Identify which cell holds the provided text, then report its [X, Y] central coordinate. 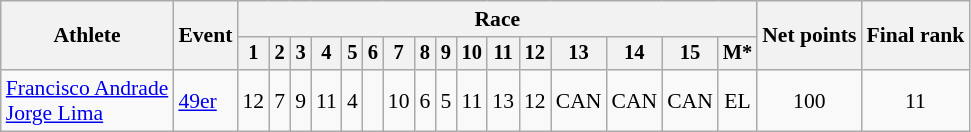
EL [738, 100]
100 [809, 100]
3 [300, 54]
2 [280, 54]
Net points [809, 36]
49er [205, 100]
14 [634, 54]
M* [738, 54]
Francisco AndradeJorge Lima [88, 100]
Race [497, 19]
8 [426, 54]
Event [205, 36]
Final rank [915, 36]
Athlete [88, 36]
15 [690, 54]
1 [253, 54]
